Capture the cell that displays the provided text and extract its [X, Y] central coordinate. 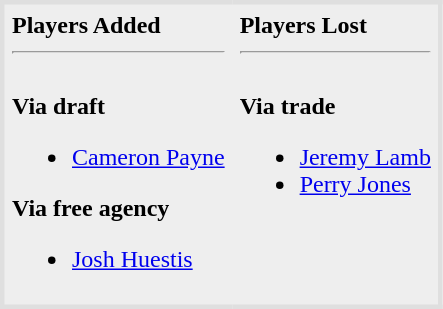
Players Added Via draftCameron Payne Via free agencyJosh Huestis [117, 154]
Players Lost Via tradeJeremy LambPerry Jones [336, 154]
